Capture the cell that displays the provided text and extract its [x, y] central coordinate. 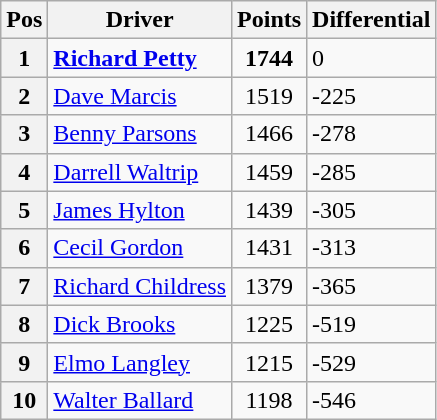
-313 [372, 248]
4 [24, 172]
6 [24, 248]
1225 [270, 324]
1439 [270, 210]
Dick Brooks [140, 324]
Elmo Langley [140, 362]
1 [24, 58]
-305 [372, 210]
Walter Ballard [140, 400]
-529 [372, 362]
-365 [372, 286]
1431 [270, 248]
2 [24, 96]
Dave Marcis [140, 96]
Richard Childress [140, 286]
Richard Petty [140, 58]
3 [24, 134]
Benny Parsons [140, 134]
10 [24, 400]
Driver [140, 20]
1466 [270, 134]
7 [24, 286]
Pos [24, 20]
-225 [372, 96]
Differential [372, 20]
-519 [372, 324]
1198 [270, 400]
1215 [270, 362]
James Hylton [140, 210]
-278 [372, 134]
1379 [270, 286]
1459 [270, 172]
1744 [270, 58]
1519 [270, 96]
-285 [372, 172]
9 [24, 362]
Darrell Waltrip [140, 172]
0 [372, 58]
-546 [372, 400]
Points [270, 20]
8 [24, 324]
Cecil Gordon [140, 248]
5 [24, 210]
